Find where the given text appears and provide that cell's center as (X, Y) coordinate. 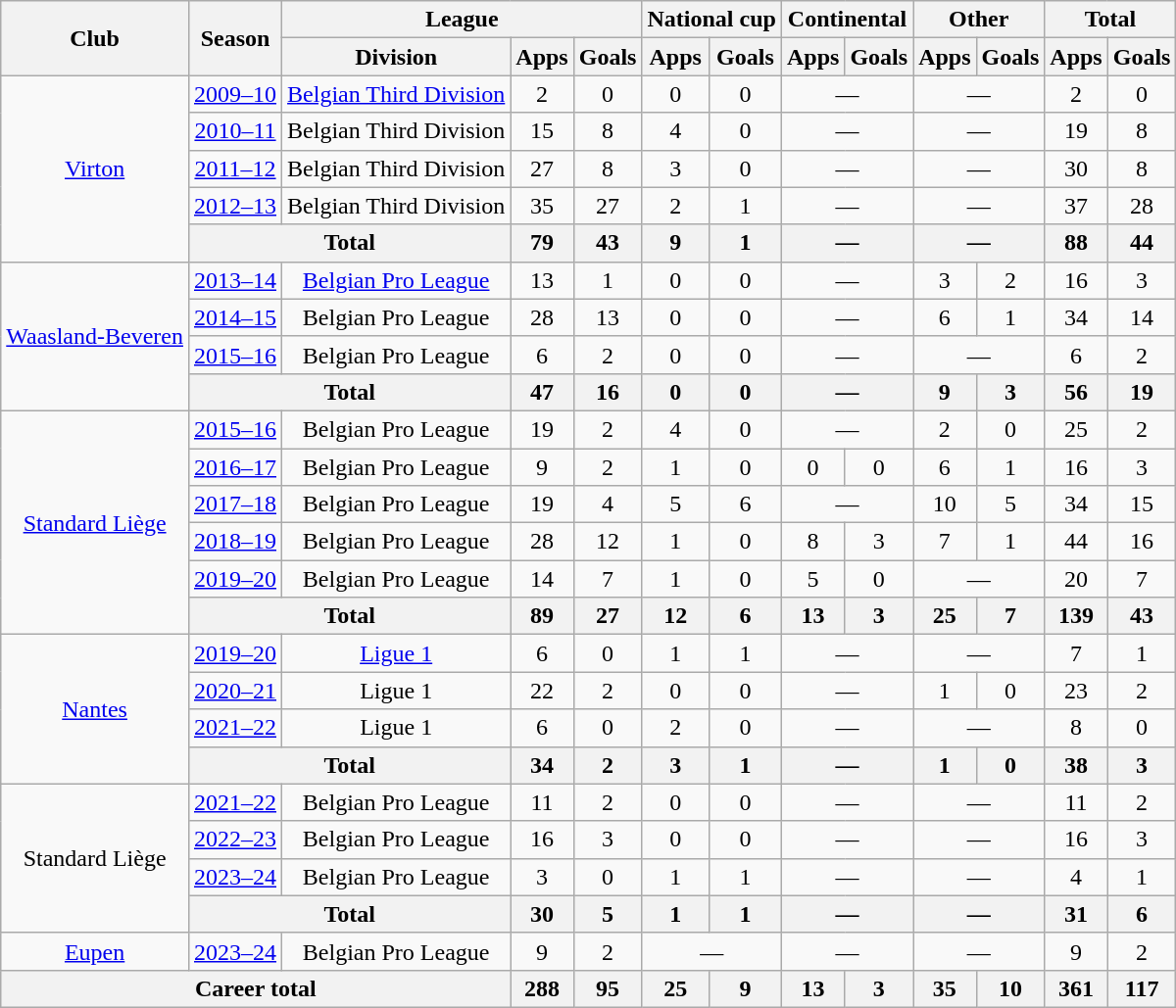
23 (1076, 691)
2017–18 (235, 504)
288 (542, 988)
47 (542, 392)
88 (1076, 243)
2010–11 (235, 131)
Waasland-Beveren (95, 336)
89 (542, 616)
Division (396, 57)
2020–21 (235, 691)
37 (1076, 206)
Virton (95, 168)
22 (542, 691)
2014–15 (235, 317)
Club (95, 38)
2013–14 (235, 280)
Other (979, 20)
361 (1076, 988)
95 (608, 988)
League (463, 20)
2011–12 (235, 168)
117 (1142, 988)
139 (1076, 616)
2009–10 (235, 94)
Career total (256, 988)
Nantes (95, 709)
20 (1076, 579)
2016–17 (235, 467)
Continental (847, 20)
2012–13 (235, 206)
2018–19 (235, 542)
Season (235, 38)
National cup (711, 20)
38 (1076, 765)
2022–23 (235, 840)
Eupen (95, 951)
79 (542, 243)
56 (1076, 392)
31 (1076, 914)
